Scan for the cell matching the given text and deliver its (x, y) coordinate at center. 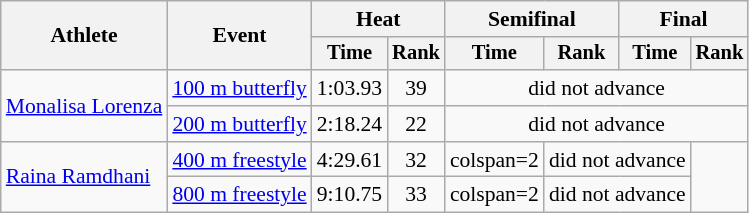
2:18.24 (350, 124)
100 m butterfly (239, 88)
Event (239, 36)
32 (416, 160)
4:29.61 (350, 160)
Final (684, 19)
Heat (378, 19)
33 (416, 195)
200 m butterfly (239, 124)
Athlete (84, 36)
1:03.93 (350, 88)
800 m freestyle (239, 195)
39 (416, 88)
Raina Ramdhani (84, 178)
Monalisa Lorenza (84, 106)
22 (416, 124)
9:10.75 (350, 195)
400 m freestyle (239, 160)
Semifinal (532, 19)
